Pinpoint the cell where the given text exists, returning its [X, Y] midpoint coordinate. 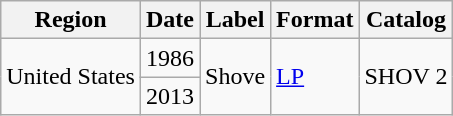
SHOV 2 [406, 77]
Shove [236, 77]
2013 [170, 96]
1986 [170, 58]
Catalog [406, 20]
Label [236, 20]
Format [315, 20]
LP [315, 77]
Region [71, 20]
United States [71, 77]
Date [170, 20]
